Identify which cell holds the provided text, then report its (x, y) central coordinate. 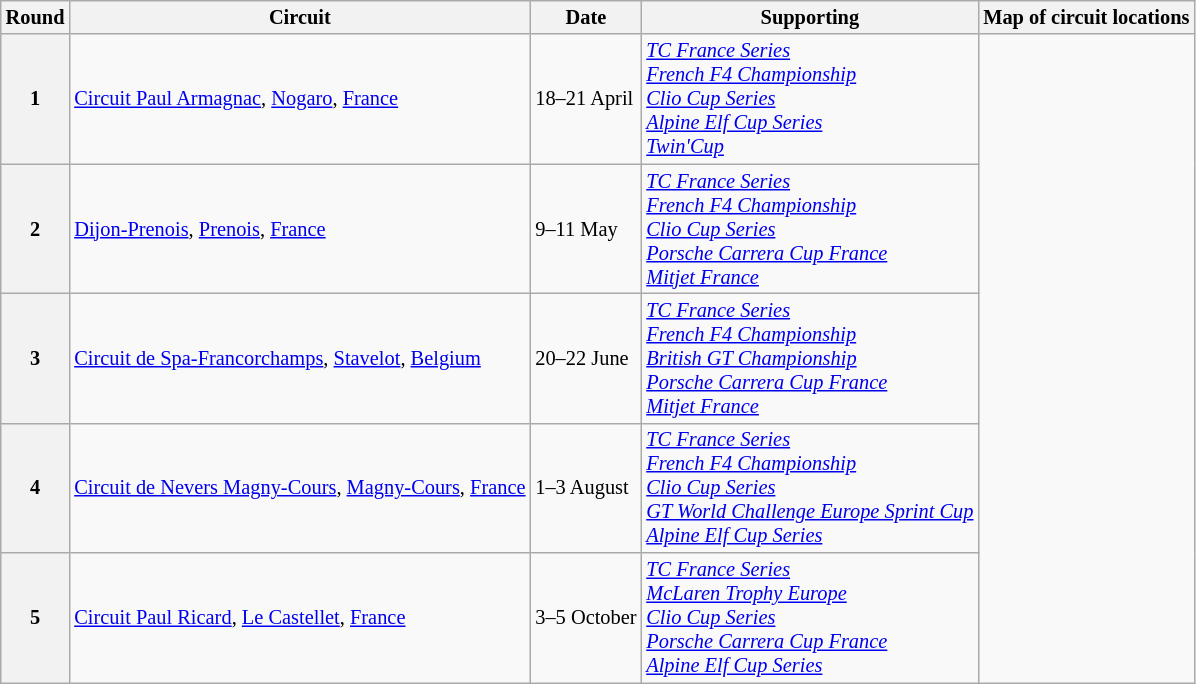
TC France SeriesFrench F4 ChampionshipClio Cup SeriesPorsche Carrera Cup FranceMitjet France (810, 229)
Dijon-Prenois, Prenois, France (300, 229)
TC France SeriesFrench F4 ChampionshipClio Cup SeriesAlpine Elf Cup SeriesTwin'Cup (810, 99)
TC France SeriesMcLaren Trophy EuropeClio Cup SeriesPorsche Carrera Cup FranceAlpine Elf Cup Series (810, 618)
Circuit Paul Armagnac, Nogaro, France (300, 99)
Circuit de Nevers Magny-Cours, Magny-Cours, France (300, 488)
5 (36, 618)
9–11 May (586, 229)
Supporting (810, 17)
Circuit (300, 17)
3 (36, 358)
TC France SeriesFrench F4 ChampionshipBritish GT ChampionshipPorsche Carrera Cup FranceMitjet France (810, 358)
3–5 October (586, 618)
Round (36, 17)
TC France SeriesFrench F4 ChampionshipClio Cup SeriesGT World Challenge Europe Sprint CupAlpine Elf Cup Series (810, 488)
Date (586, 17)
Circuit de Spa-Francorchamps, Stavelot, Belgium (300, 358)
1 (36, 99)
20–22 June (586, 358)
4 (36, 488)
18–21 April (586, 99)
Circuit Paul Ricard, Le Castellet, France (300, 618)
1–3 August (586, 488)
2 (36, 229)
Map of circuit locations (1086, 17)
